Return [X, Y] of the center of cell containing provided text 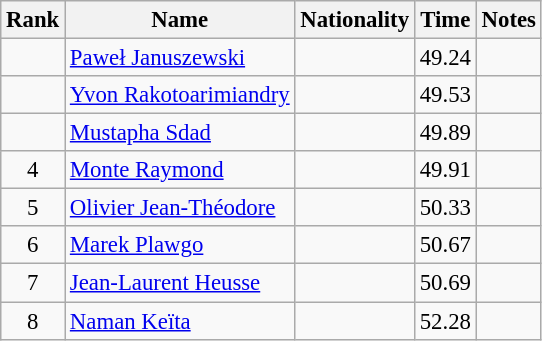
50.33 [445, 208]
Olivier Jean-Théodore [180, 208]
Rank [33, 20]
Nationality [354, 20]
Jean-Laurent Heusse [180, 283]
49.53 [445, 95]
Name [180, 20]
52.28 [445, 321]
50.67 [445, 245]
Notes [508, 20]
Time [445, 20]
49.91 [445, 170]
Naman Keïta [180, 321]
5 [33, 208]
Mustapha Sdad [180, 133]
Monte Raymond [180, 170]
Marek Plawgo [180, 245]
4 [33, 170]
49.89 [445, 133]
Yvon Rakotoarimiandry [180, 95]
50.69 [445, 283]
Paweł Januszewski [180, 58]
6 [33, 245]
8 [33, 321]
49.24 [445, 58]
7 [33, 283]
